From the cell containing the given text, extract its center point as (X, Y) coordinate. 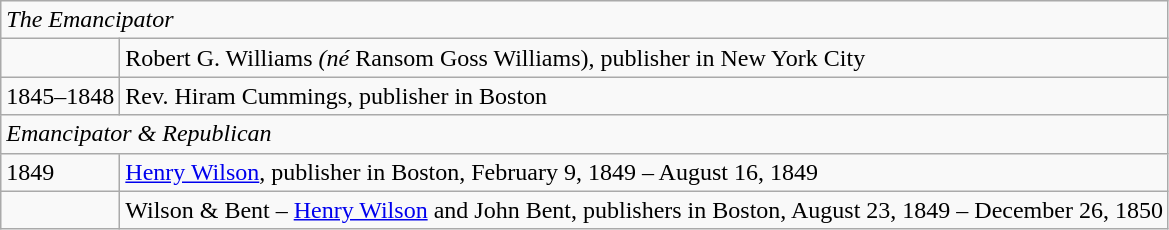
Emancipator & Republican (585, 134)
Robert G. Williams (né Ransom Goss Williams), publisher in New York City (644, 58)
The Emancipator (585, 20)
1849 (60, 172)
1845–1848 (60, 96)
Rev. Hiram Cummings, publisher in Boston (644, 96)
Henry Wilson, publisher in Boston, February 9, 1849 – August 16, 1849 (644, 172)
Wilson & Bent – Henry Wilson and John Bent, publishers in Boston, August 23, 1849 – December 26, 1850 (644, 210)
